Scan for the cell matching the given text and deliver its [X, Y] coordinate at center. 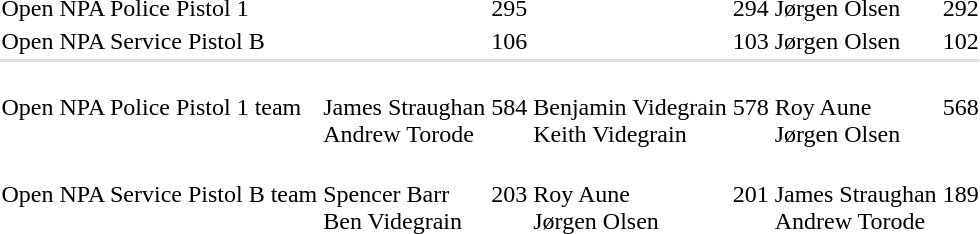
James StraughanAndrew Torode [404, 107]
106 [510, 41]
102 [960, 41]
568 [960, 107]
578 [750, 107]
Open NPA Police Pistol 1 team [160, 107]
Open NPA Service Pistol B [160, 41]
103 [750, 41]
Benjamin VidegrainKeith Videgrain [630, 107]
584 [510, 107]
Jørgen Olsen [856, 41]
Roy AuneJørgen Olsen [856, 107]
